Capture the cell that displays the provided text and extract its [X, Y] central coordinate. 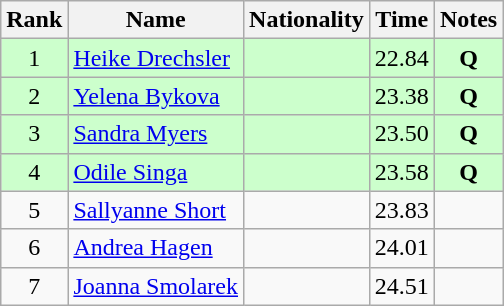
1 [34, 58]
23.58 [402, 172]
Nationality [307, 20]
Heike Drechsler [156, 58]
23.83 [402, 210]
Notes [468, 20]
7 [34, 286]
5 [34, 210]
23.38 [402, 96]
Rank [34, 20]
24.51 [402, 286]
Sandra Myers [156, 134]
3 [34, 134]
6 [34, 248]
Sallyanne Short [156, 210]
22.84 [402, 58]
24.01 [402, 248]
4 [34, 172]
Name [156, 20]
Yelena Bykova [156, 96]
Andrea Hagen [156, 248]
Odile Singa [156, 172]
2 [34, 96]
Time [402, 20]
Joanna Smolarek [156, 286]
23.50 [402, 134]
